Return the [x, y] coordinate for the center point of the cell that contains the specified text.  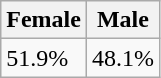
Female [44, 20]
Male [122, 20]
51.9% [44, 58]
48.1% [122, 58]
